Find where the given text appears and provide that cell's center as (X, Y) coordinate. 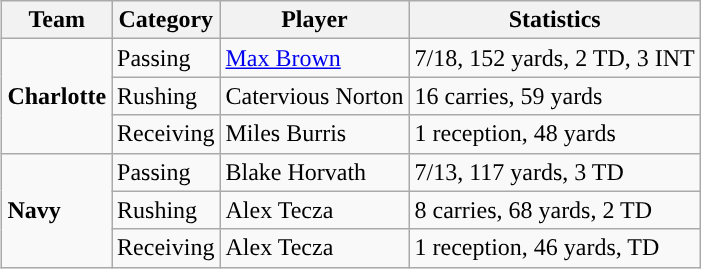
Navy (57, 210)
Catervious Norton (314, 96)
7/18, 152 yards, 2 TD, 3 INT (554, 58)
1 reception, 48 yards (554, 134)
Statistics (554, 20)
Charlotte (57, 96)
Max Brown (314, 58)
Category (166, 20)
Miles Burris (314, 134)
Player (314, 20)
8 carries, 68 yards, 2 TD (554, 210)
16 carries, 59 yards (554, 96)
1 reception, 46 yards, TD (554, 248)
Blake Horvath (314, 172)
Team (57, 20)
7/13, 117 yards, 3 TD (554, 172)
